For the text-containing cell, return its midpoint in (X, Y) coordinate format. 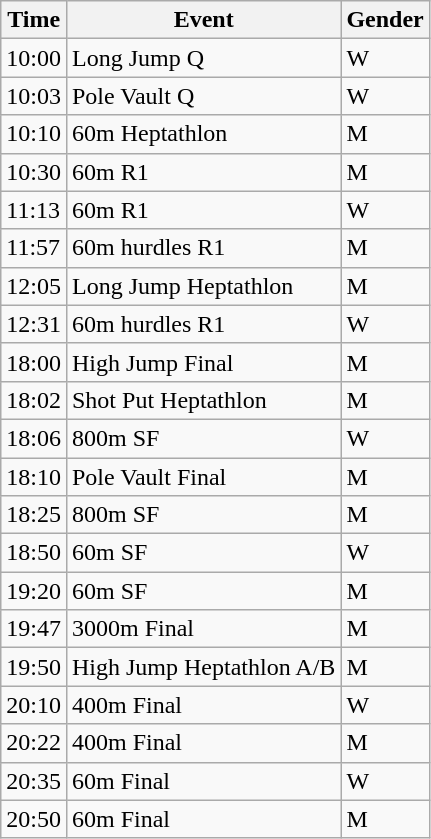
19:50 (34, 667)
19:20 (34, 591)
18:06 (34, 438)
10:30 (34, 172)
Long Jump Heptathlon (203, 286)
20:35 (34, 781)
18:02 (34, 400)
High Jump Final (203, 362)
19:47 (34, 629)
12:31 (34, 324)
18:25 (34, 515)
11:13 (34, 210)
10:00 (34, 58)
20:22 (34, 743)
60m Heptathlon (203, 134)
Gender (385, 20)
12:05 (34, 286)
Shot Put Heptathlon (203, 400)
20:10 (34, 705)
18:50 (34, 553)
Time (34, 20)
20:50 (34, 819)
Long Jump Q (203, 58)
10:10 (34, 134)
3000m Final (203, 629)
High Jump Heptathlon A/B (203, 667)
11:57 (34, 248)
Event (203, 20)
18:00 (34, 362)
18:10 (34, 477)
Pole Vault Q (203, 96)
Pole Vault Final (203, 477)
10:03 (34, 96)
